Pinpoint the cell where the given text exists, returning its (X, Y) midpoint coordinate. 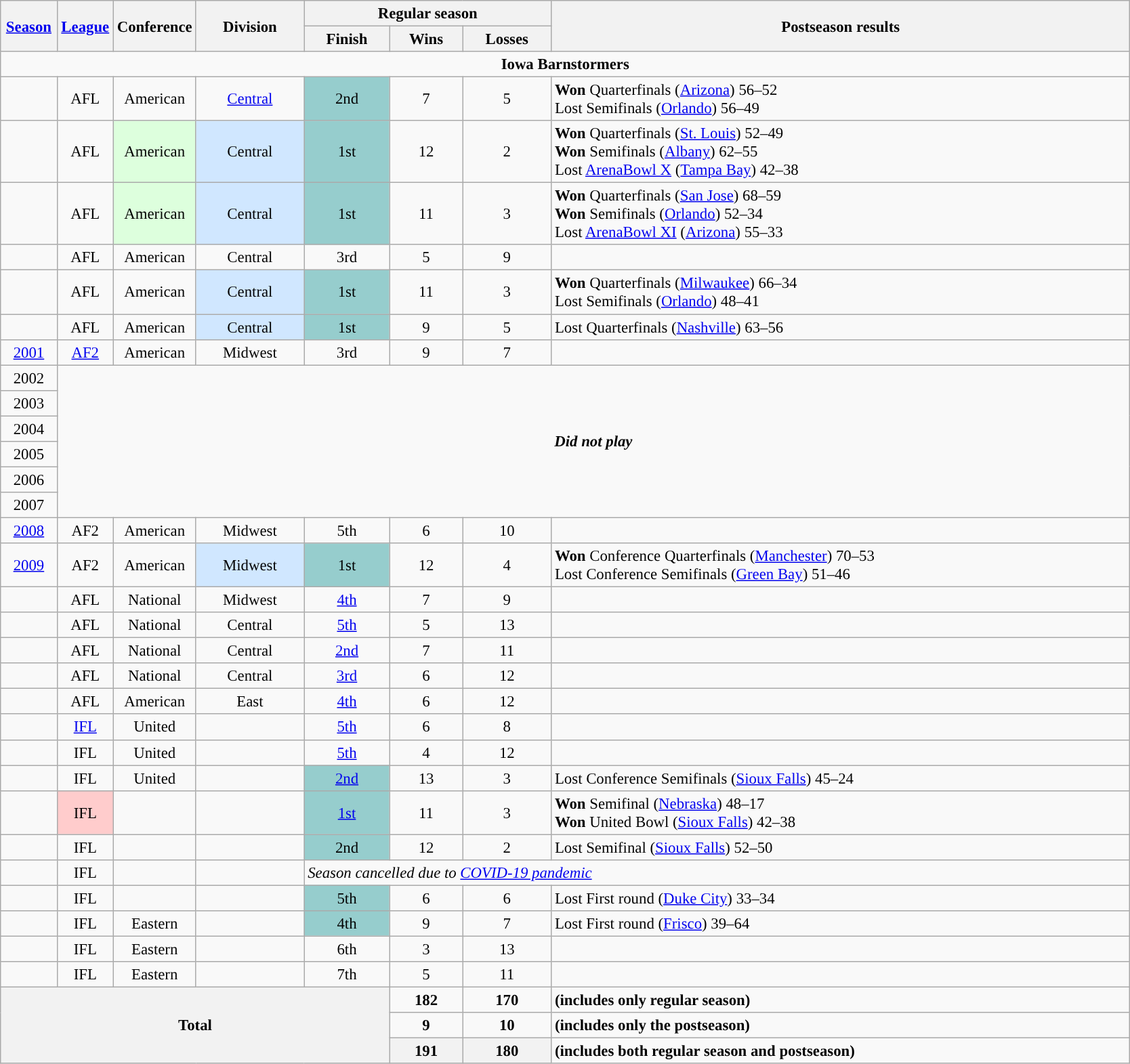
Lost Quarterfinals (Nashville) 63–56 (841, 327)
Won Semifinal (Nebraska) 48–17Won United Bowl (Sioux Falls) 42–38 (841, 813)
Conference (154, 26)
7th (347, 975)
East (250, 702)
2006 (28, 480)
6th (347, 949)
182 (426, 1000)
Won Conference Quarterfinals (Manchester) 70–53 Lost Conference Semifinals (Green Bay) 51–46 (841, 565)
Division (250, 26)
2008 (28, 530)
Lost Conference Semifinals (Sioux Falls) 45–24 (841, 778)
Losses (507, 39)
191 (426, 1051)
180 (507, 1051)
2007 (28, 505)
2003 (28, 403)
170 (507, 1000)
Season cancelled due to COVID-19 pandemic (717, 873)
2001 (28, 352)
2009 (28, 565)
Lost Semifinal (Sioux Falls) 52–50 (841, 847)
Won Quarterfinals (San Jose) 68–59 Won Semifinals (Orlando) 52–34 Lost ArenaBowl XI (Arizona) 55–33 (841, 214)
Lost First round (Frisco) 39–64 (841, 924)
(includes only regular season) (841, 1000)
Total (195, 1025)
Finish (347, 39)
League (85, 26)
2005 (28, 454)
Postseason results (841, 26)
8 (507, 727)
Lost First round (Duke City) 33–34 (841, 898)
Season (28, 26)
Regular season (428, 14)
Won Quarterfinals (Milwaukee) 66–34 Lost Semifinals (Orlando) 48–41 (841, 293)
Won Quarterfinals (St. Louis) 52–49 Won Semifinals (Albany) 62–55 Lost ArenaBowl X (Tampa Bay) 42–38 (841, 152)
Iowa Barnstormers (565, 64)
Did not play (593, 442)
(includes both regular season and postseason) (841, 1051)
Won Quarterfinals (Arizona) 56–52 Lost Semifinals (Orlando) 56–49 (841, 99)
(includes only the postseason) (841, 1025)
2004 (28, 429)
Wins (426, 39)
2002 (28, 378)
